From the cell containing the given text, extract its center point as [X, Y] coordinate. 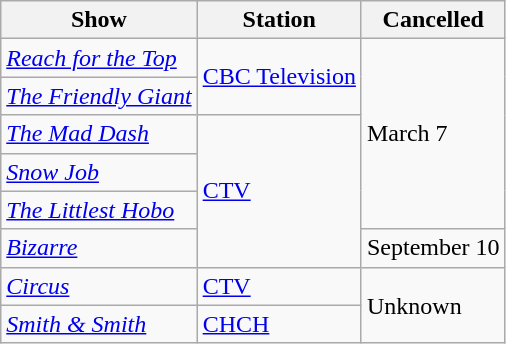
Bizarre [99, 248]
The Littlest Hobo [99, 210]
Smith & Smith [99, 324]
Snow Job [99, 172]
The Mad Dash [99, 134]
September 10 [433, 248]
CHCH [279, 324]
Station [279, 20]
Reach for the Top [99, 58]
March 7 [433, 134]
CBC Television [279, 77]
The Friendly Giant [99, 96]
Show [99, 20]
Cancelled [433, 20]
Circus [99, 286]
Unknown [433, 305]
